Capture the cell that displays the provided text and extract its [x, y] central coordinate. 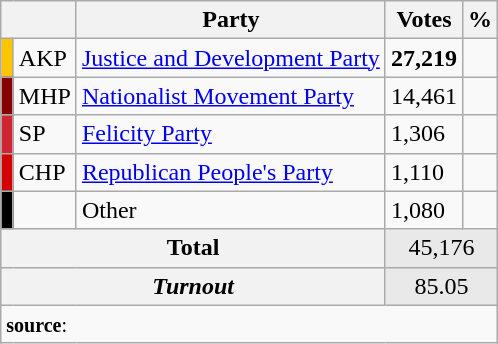
Total [194, 248]
Nationalist Movement Party [230, 96]
Other [230, 210]
45,176 [441, 248]
SP [44, 134]
MHP [44, 96]
Republican People's Party [230, 172]
1,110 [424, 172]
AKP [44, 58]
85.05 [441, 286]
CHP [44, 172]
Party [230, 20]
14,461 [424, 96]
27,219 [424, 58]
% [480, 20]
Felicity Party [230, 134]
Turnout [194, 286]
1,080 [424, 210]
1,306 [424, 134]
Justice and Development Party [230, 58]
Votes [424, 20]
source: [250, 324]
